From the cell containing the given text, extract its center point as (X, Y) coordinate. 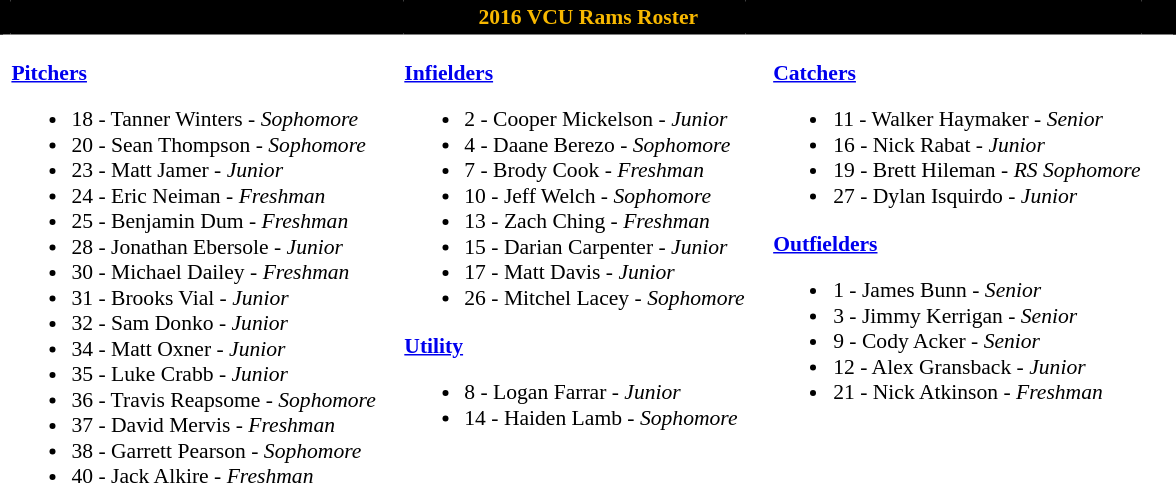
2016 VCU Rams Roster (589, 18)
